Return (X, Y) of the center of cell containing provided text 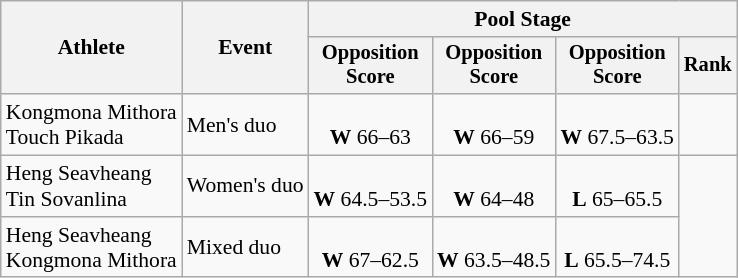
W 66–63 (370, 124)
W 66–59 (494, 124)
W 67–62.5 (370, 248)
Heng SeavheangKongmona Mithora (92, 248)
W 64–48 (494, 186)
Women's duo (246, 186)
W 67.5–63.5 (616, 124)
W 63.5–48.5 (494, 248)
Heng SeavheangTin Sovanlina (92, 186)
Kongmona MithoraTouch Pikada (92, 124)
L 65.5–74.5 (616, 248)
Athlete (92, 48)
Pool Stage (523, 19)
Event (246, 48)
Men's duo (246, 124)
Rank (708, 66)
W 64.5–53.5 (370, 186)
L 65–65.5 (616, 186)
Mixed duo (246, 248)
